Extract the (X, Y) coordinate from the center of the cell holding the provided text.  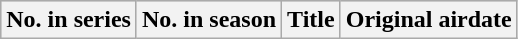
Original airdate (428, 20)
No. in series (69, 20)
Title (312, 20)
No. in season (208, 20)
